From the cell containing the given text, extract its center point as (X, Y) coordinate. 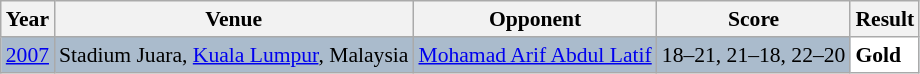
2007 (28, 55)
Score (754, 19)
Venue (234, 19)
Result (884, 19)
Stadium Juara, Kuala Lumpur, Malaysia (234, 55)
Gold (884, 55)
Mohamad Arif Abdul Latif (534, 55)
Year (28, 19)
Opponent (534, 19)
18–21, 21–18, 22–20 (754, 55)
